Capture the cell that displays the provided text and extract its [X, Y] central coordinate. 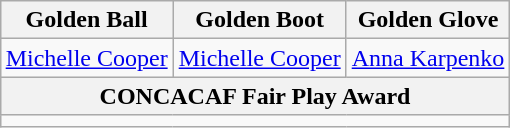
Golden Glove [428, 20]
Anna Karpenko [428, 58]
Golden Boot [260, 20]
CONCACAF Fair Play Award [255, 96]
Golden Ball [86, 20]
